Pinpoint the cell where the given text exists, returning its (X, Y) midpoint coordinate. 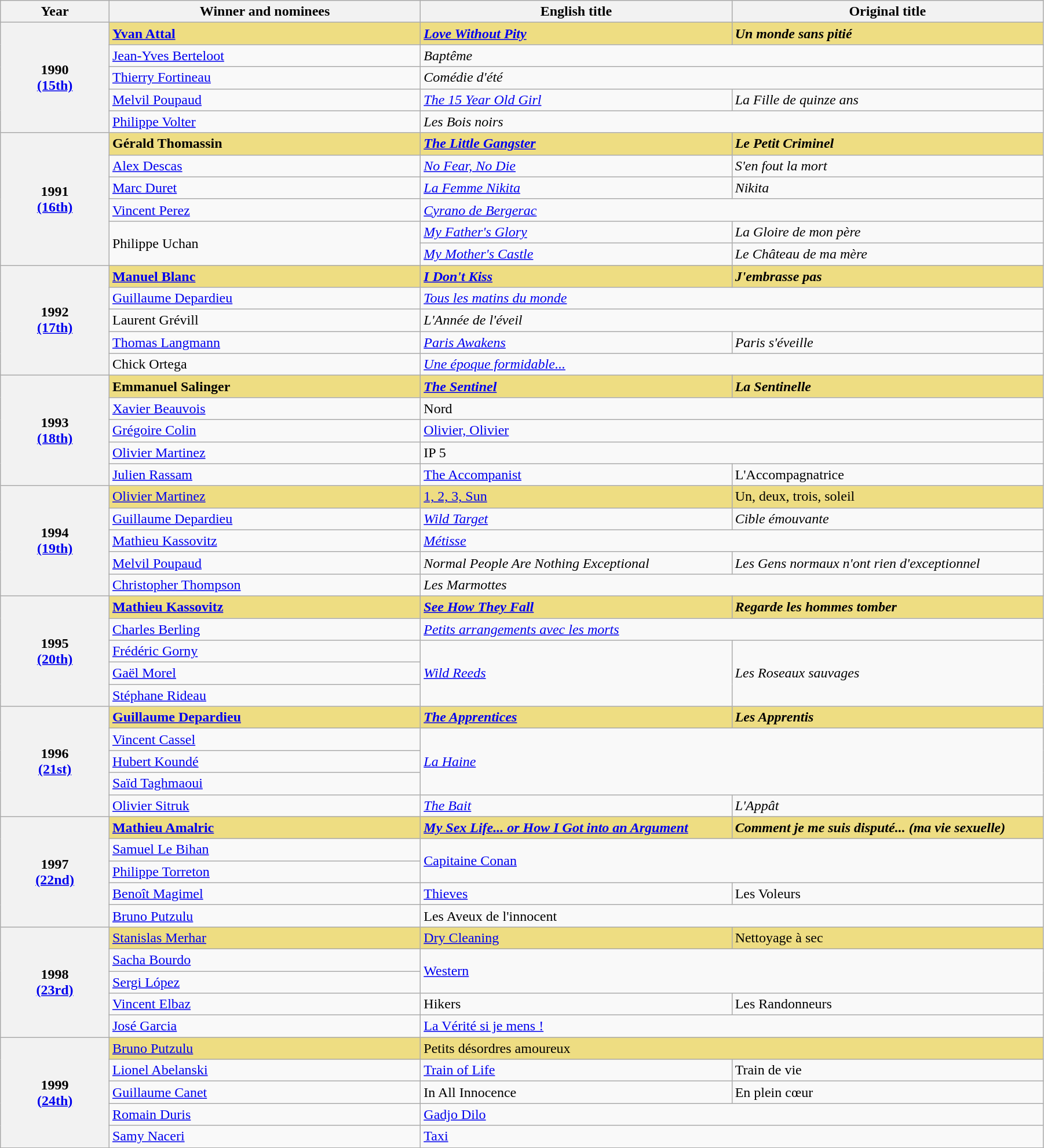
Nord (732, 409)
1994(19th) (55, 541)
The Sentinel (576, 387)
Cyrano de Bergerac (732, 210)
Les Aveux de l'innocent (732, 916)
The Little Gangster (576, 144)
Train de vie (888, 1070)
Comédie d'été (732, 78)
Hubert Koundé (264, 761)
S'en fout la mort (888, 166)
Samy Naceri (264, 1136)
Original title (888, 12)
J'embrasse pas (888, 276)
Paris Awakens (576, 342)
In All Innocence (576, 1092)
Christopher Thompson (264, 585)
Alex Descas (264, 166)
My Father's Glory (576, 232)
Train of Life (576, 1070)
English title (576, 12)
Capitaine Conan (732, 861)
The Bait (576, 806)
Thomas Langmann (264, 342)
The Accompanist (576, 475)
Gérald Thomassin (264, 144)
Une époque formidable... (732, 365)
My Sex Life... or How I Got into an Argument (576, 828)
Baptême (732, 56)
Chick Ortega (264, 365)
L'Année de l'éveil (732, 320)
Cible émouvante (888, 519)
Les Marmottes (732, 585)
The Apprentices (576, 717)
Petits désordres amoureux (732, 1048)
Frédéric Gorny (264, 651)
Le Petit Criminel (888, 144)
Tous les matins du monde (732, 298)
Love Without Pity (576, 34)
La Gloire de mon père (888, 232)
Mathieu Amalric (264, 828)
Normal People Are Nothing Exceptional (576, 563)
Charles Berling (264, 629)
No Fear, No Die (576, 166)
Guillaume Canet (264, 1092)
Nikita (888, 188)
Regarde les hommes tomber (888, 607)
Sergi López (264, 982)
La Sentinelle (888, 387)
1990(15th) (55, 78)
Vincent Elbaz (264, 1004)
En plein cœur (888, 1092)
Un monde sans pitié (888, 34)
Petits arrangements avec les morts (732, 629)
Jean-Yves Berteloot (264, 56)
Benoît Magimel (264, 894)
1998(23rd) (55, 982)
Gaël Morel (264, 673)
Marc Duret (264, 188)
Julien Rassam (264, 475)
Saïd Taghmaoui (264, 783)
1992(17th) (55, 320)
1999(24th) (55, 1092)
Vincent Perez (264, 210)
La Fille de quinze ans (888, 100)
Philippe Torreton (264, 872)
Philippe Volter (264, 122)
1996(21st) (55, 761)
Olivier, Olivier (732, 431)
Wild Reeds (576, 673)
Thieves (576, 894)
Métisse (732, 541)
Dry Cleaning (576, 938)
Manuel Blanc (264, 276)
Grégoire Colin (264, 431)
Les Bois noirs (732, 122)
Sacha Bourdo (264, 960)
Wild Target (576, 519)
Samuel Le Bihan (264, 850)
Xavier Beauvois (264, 409)
Thierry Fortineau (264, 78)
My Mother's Castle (576, 254)
Lionel Abelanski (264, 1070)
Les Apprentis (888, 717)
Romain Duris (264, 1114)
See How They Fall (576, 607)
Les Randonneurs (888, 1004)
1997(22nd) (55, 872)
Yvan Attal (264, 34)
La Haine (732, 761)
IP 5 (732, 453)
Laurent Grévill (264, 320)
La Vérité si je mens ! (732, 1026)
Le Château de ma mère (888, 254)
Nettoyage à sec (888, 938)
L'Appât (888, 806)
Stéphane Rideau (264, 695)
La Femme Nikita (576, 188)
Year (55, 12)
Les Roseaux sauvages (888, 673)
The 15 Year Old Girl (576, 100)
1995(20th) (55, 651)
Western (732, 971)
Gadjo Dilo (732, 1114)
L'Accompagnatrice (888, 475)
1993(18th) (55, 431)
Comment je me suis disputé... (ma vie sexuelle) (888, 828)
Paris s'éveille (888, 342)
1991(16th) (55, 199)
Les Gens normaux n'ont rien d'exceptionnel (888, 563)
Vincent Cassel (264, 739)
Stanislas Merhar (264, 938)
José Garcia (264, 1026)
Hikers (576, 1004)
Philippe Uchan (264, 243)
Les Voleurs (888, 894)
Emmanuel Salinger (264, 387)
I Don't Kiss (576, 276)
Taxi (732, 1136)
1, 2, 3, Sun (576, 497)
Olivier Sitruk (264, 806)
Winner and nominees (264, 12)
Un, deux, trois, soleil (888, 497)
